Output the (X, Y) coordinate of the center of the cell containing the given text.  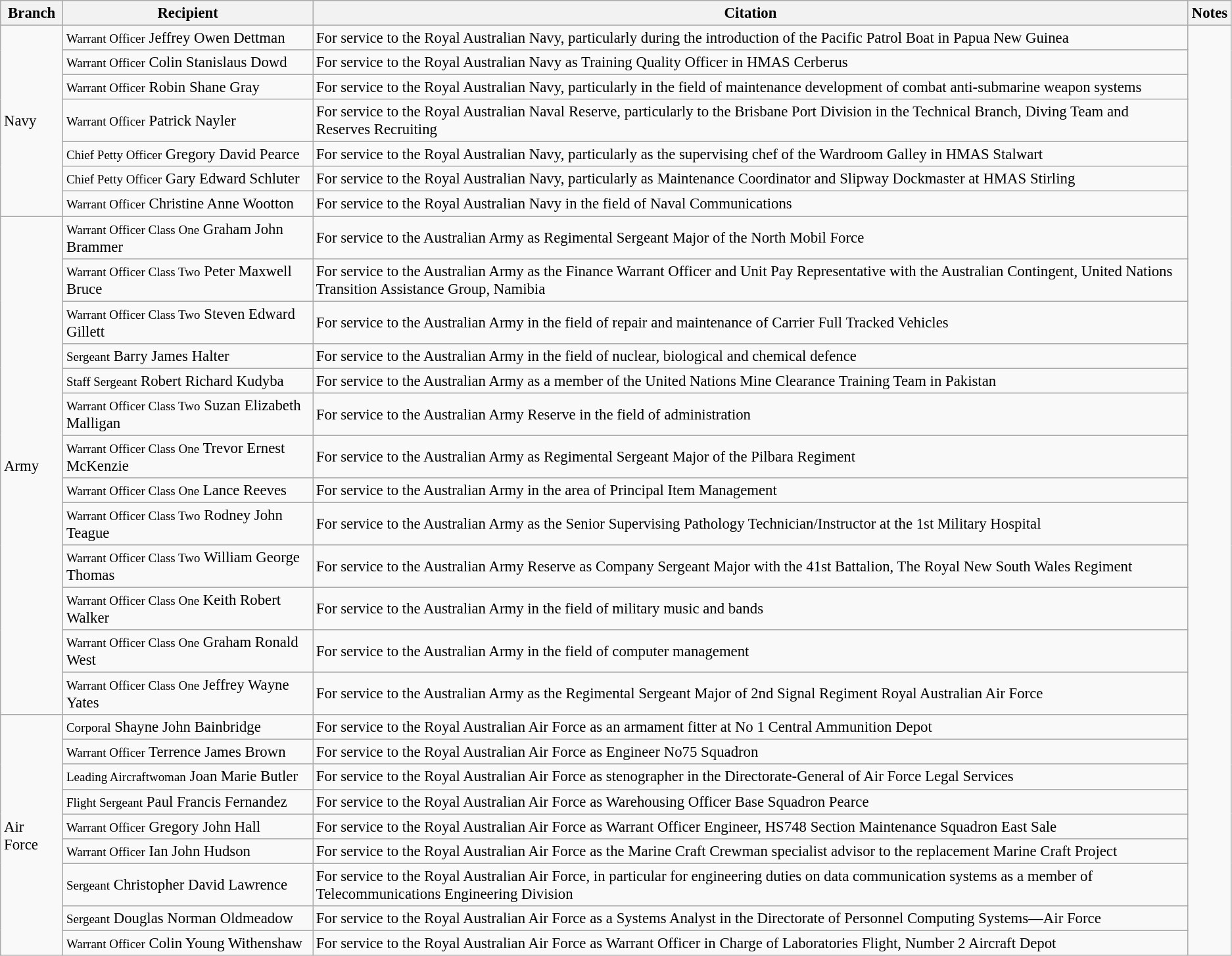
Warrant Officer Terrence James Brown (188, 752)
Warrant Officer Colin Young Withenshaw (188, 943)
Corporal Shayne John Bainbridge (188, 727)
For service to the Royal Australian Air Force as Warrant Officer Engineer, HS748 Section Maintenance Squadron East Sale (751, 826)
Chief Petty Officer Gary Edward Schluter (188, 179)
Warrant Officer Class One Graham Ronald West (188, 651)
Notes (1210, 13)
For service to the Royal Australian Air Force as a Systems Analyst in the Directorate of Personnel Computing Systems—Air Force (751, 919)
Army (32, 466)
Warrant Officer Gregory John Hall (188, 826)
For service to the Australian Army in the field of computer management (751, 651)
For service to the Australian Army as Regimental Sergeant Major of the Pilbara Regiment (751, 456)
For service to the Royal Australian Air Force as Warehousing Officer Base Squadron Pearce (751, 801)
Air Force (32, 835)
For service to the Australian Army Reserve as Company Sergeant Major with the 41st Battalion, The Royal New South Wales Regiment (751, 567)
For service to the Royal Australian Navy as Training Quality Officer in HMAS Cerberus (751, 62)
Navy (32, 121)
Warrant Officer Robin Shane Gray (188, 87)
Flight Sergeant Paul Francis Fernandez (188, 801)
Warrant Officer Class One Keith Robert Walker (188, 609)
For service to the Royal Australian Air Force as stenographer in the Directorate-General of Air Force Legal Services (751, 777)
Warrant Officer Jeffrey Owen Dettman (188, 38)
Warrant Officer Class Two Suzan Elizabeth Malligan (188, 414)
Warrant Officer Patrick Nayler (188, 121)
Leading Aircraftwoman Joan Marie Butler (188, 777)
Sergeant Christopher David Lawrence (188, 885)
For service to the Royal Australian Navy in the field of Naval Communications (751, 204)
Sergeant Douglas Norman Oldmeadow (188, 919)
For service to the Australian Army as the Regimental Sergeant Major of 2nd Signal Regiment Royal Australian Air Force (751, 694)
For service to the Australian Army in the field of military music and bands (751, 609)
For service to the Australian Army as a member of the United Nations Mine Clearance Training Team in Pakistan (751, 381)
For service to the Royal Australian Navy, particularly in the field of maintenance development of combat anti-submarine weapon systems (751, 87)
For service to the Australian Army in the field of nuclear, biological and chemical defence (751, 356)
Warrant Officer Class Two William George Thomas (188, 567)
For service to the Royal Australian Air Force as Engineer No75 Squadron (751, 752)
Warrant Officer Colin Stanislaus Dowd (188, 62)
For service to the Royal Australian Air Force as Warrant Officer in Charge of Laboratories Flight, Number 2 Aircraft Depot (751, 943)
Warrant Officer Class One Lance Reeves (188, 490)
For service to the Royal Australian Navy, particularly during the introduction of the Pacific Patrol Boat in Papua New Guinea (751, 38)
For service to the Royal Australian Air Force as the Marine Craft Crewman specialist advisor to the replacement Marine Craft Project (751, 851)
For service to the Royal Australian Navy, particularly as Maintenance Coordinator and Slipway Dockmaster at HMAS Stirling (751, 179)
Warrant Officer Christine Anne Wootton (188, 204)
For service to the Australian Army as the Senior Supervising Pathology Technician/Instructor at the 1st Military Hospital (751, 523)
Warrant Officer Class One Trevor Ernest McKenzie (188, 456)
For service to the Royal Australian Air Force as an armament fitter at No 1 Central Ammunition Depot (751, 727)
For service to the Australian Army Reserve in the field of administration (751, 414)
Warrant Officer Ian John Hudson (188, 851)
For service to the Australian Army as Regimental Sergeant Major of the North Mobil Force (751, 238)
Branch (32, 13)
Staff Sergeant Robert Richard Kudyba (188, 381)
Warrant Officer Class One Graham John Brammer (188, 238)
Recipient (188, 13)
Citation (751, 13)
Chief Petty Officer Gregory David Pearce (188, 155)
Warrant Officer Class Two Rodney John Teague (188, 523)
Warrant Officer Class One Jeffrey Wayne Yates (188, 694)
For service to the Royal Australian Navy, particularly as the supervising chef of the Wardroom Galley in HMAS Stalwart (751, 155)
For service to the Australian Army in the field of repair and maintenance of Carrier Full Tracked Vehicles (751, 322)
Warrant Officer Class Two Peter Maxwell Bruce (188, 280)
For service to the Australian Army in the area of Principal Item Management (751, 490)
Warrant Officer Class Two Steven Edward Gillett (188, 322)
Sergeant Barry James Halter (188, 356)
